Determine the (x, y) coordinate at the center of the cell enclosing the given text.  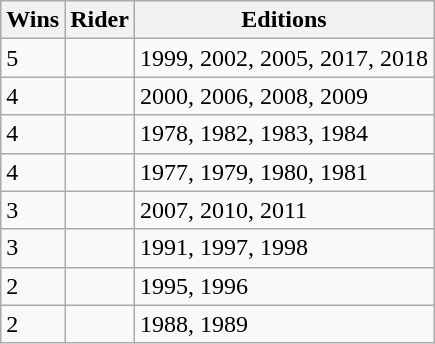
1995, 1996 (284, 286)
Rider (100, 20)
1978, 1982, 1983, 1984 (284, 134)
2000, 2006, 2008, 2009 (284, 96)
1991, 1997, 1998 (284, 248)
Editions (284, 20)
1977, 1979, 1980, 1981 (284, 172)
1988, 1989 (284, 324)
2007, 2010, 2011 (284, 210)
Wins (33, 20)
5 (33, 58)
1999, 2002, 2005, 2017, 2018 (284, 58)
